Return [X, Y] of the center of cell containing provided text 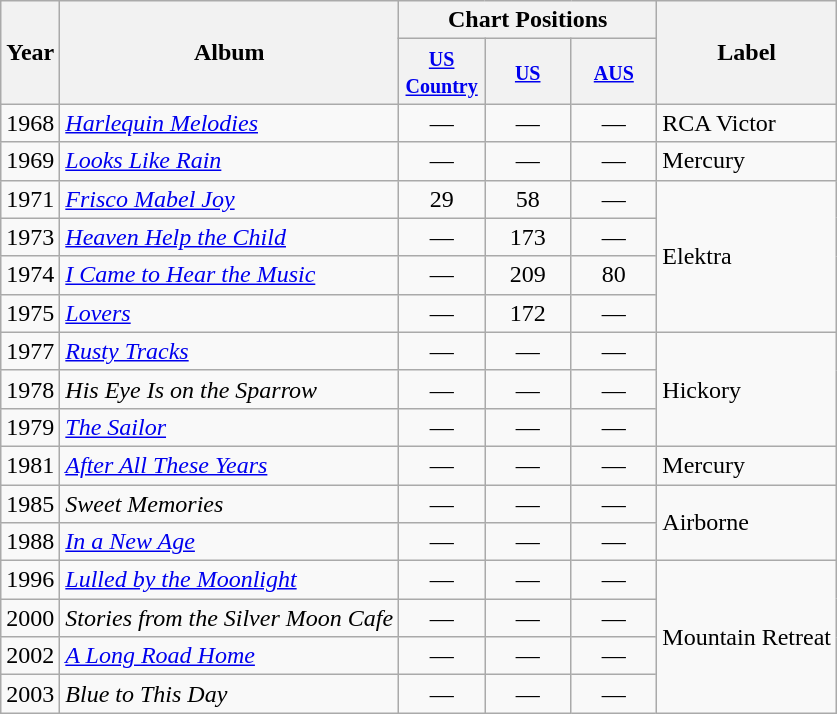
Frisco Mabel Joy [230, 199]
After All These Years [230, 465]
2000 [30, 618]
1979 [30, 427]
1974 [30, 275]
Airborne [747, 522]
Blue to This Day [230, 694]
US Country [442, 72]
1978 [30, 389]
1968 [30, 123]
1996 [30, 580]
172 [528, 313]
In a New Age [230, 542]
58 [528, 199]
The Sailor [230, 427]
1988 [30, 542]
1981 [30, 465]
Looks Like Rain [230, 161]
Elektra [747, 256]
RCA Victor [747, 123]
29 [442, 199]
1973 [30, 237]
209 [528, 275]
80 [614, 275]
Stories from the Silver Moon Cafe [230, 618]
1971 [30, 199]
Sweet Memories [230, 503]
Hickory [747, 389]
His Eye Is on the Sparrow [230, 389]
1977 [30, 351]
AUS [614, 72]
Harlequin Melodies [230, 123]
I Came to Hear the Music [230, 275]
Label [747, 52]
1969 [30, 161]
1975 [30, 313]
Album [230, 52]
Heaven Help the Child [230, 237]
Rusty Tracks [230, 351]
Year [30, 52]
Chart Positions [528, 20]
2003 [30, 694]
2002 [30, 656]
Lovers [230, 313]
Lulled by the Moonlight [230, 580]
173 [528, 237]
Mountain Retreat [747, 637]
US [528, 72]
1985 [30, 503]
A Long Road Home [230, 656]
